Pinpoint the cell where the given text exists, returning its (x, y) midpoint coordinate. 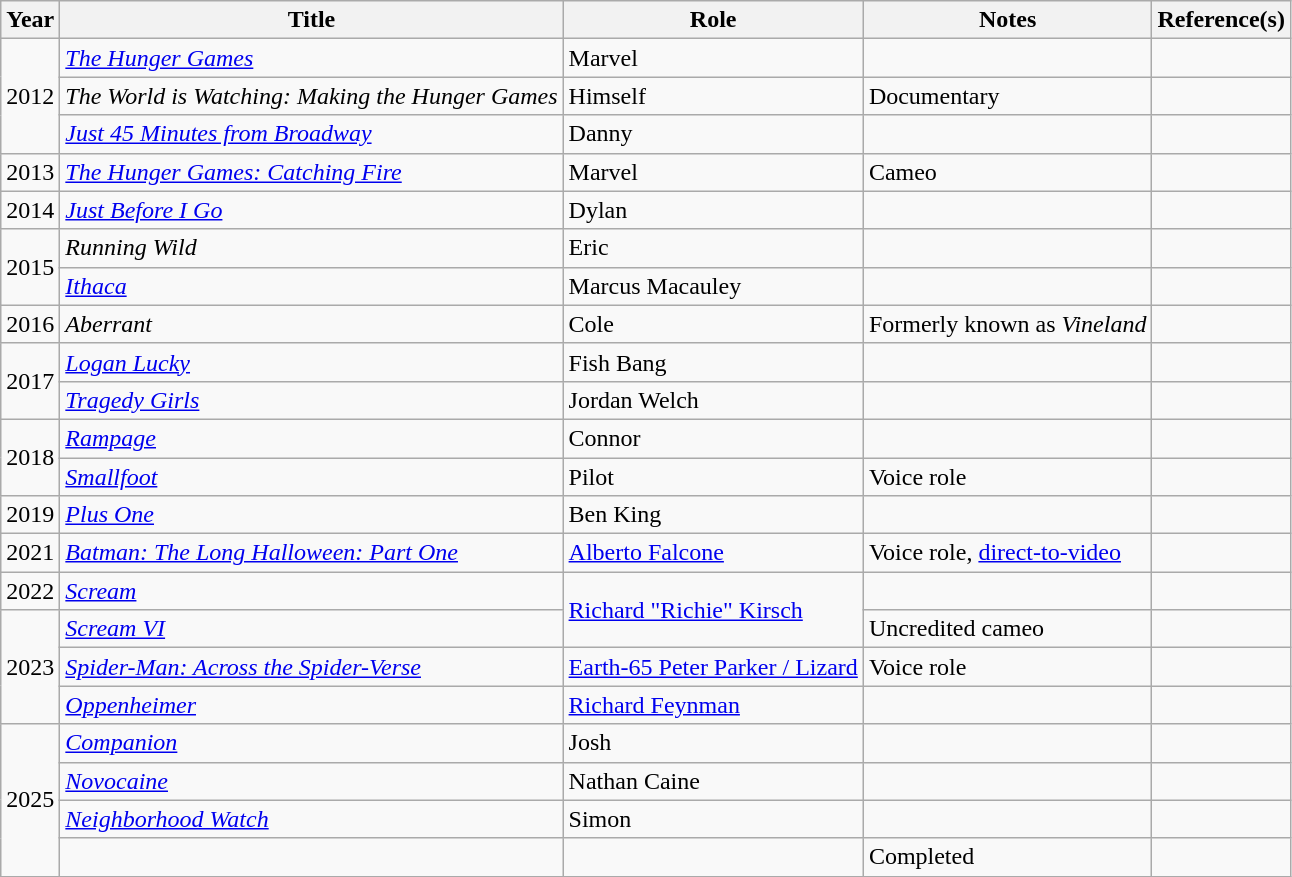
2021 (30, 553)
Tragedy Girls (312, 400)
Simon (713, 819)
The World is Watching: Making the Hunger Games (312, 96)
Alberto Falcone (713, 553)
Plus One (312, 515)
Himself (713, 96)
Danny (713, 134)
Pilot (713, 477)
Eric (713, 248)
2014 (30, 210)
2023 (30, 667)
Just 45 Minutes from Broadway (312, 134)
Logan Lucky (312, 362)
2019 (30, 515)
Richard "Richie" Kirsch (713, 610)
Voice role, direct-to-video (1008, 553)
The Hunger Games (312, 58)
Connor (713, 438)
Smallfoot (312, 477)
Ithaca (312, 286)
The Hunger Games: Catching Fire (312, 172)
Josh (713, 743)
Nathan Caine (713, 781)
Just Before I Go (312, 210)
Rampage (312, 438)
Novocaine (312, 781)
Formerly known as Vineland (1008, 324)
2013 (30, 172)
Dylan (713, 210)
Notes (1008, 20)
2017 (30, 381)
Spider-Man: Across the Spider-Verse (312, 667)
Reference(s) (1222, 20)
Neighborhood Watch (312, 819)
Scream VI (312, 629)
Ben King (713, 515)
Uncredited cameo (1008, 629)
Completed (1008, 857)
Cole (713, 324)
Richard Feynman (713, 705)
Marcus Macauley (713, 286)
2016 (30, 324)
Companion (312, 743)
2022 (30, 591)
Role (713, 20)
2012 (30, 96)
2015 (30, 267)
Aberrant (312, 324)
Documentary (1008, 96)
Earth-65 Peter Parker / Lizard (713, 667)
2018 (30, 457)
Cameo (1008, 172)
Running Wild (312, 248)
Batman: The Long Halloween: Part One (312, 553)
Scream (312, 591)
Jordan Welch (713, 400)
Year (30, 20)
2025 (30, 800)
Title (312, 20)
Fish Bang (713, 362)
Oppenheimer (312, 705)
